From the cell containing the given text, extract its center point as [x, y] coordinate. 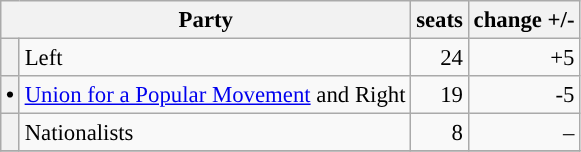
19 [440, 95]
24 [440, 58]
• [10, 95]
change +/- [524, 20]
– [524, 133]
+5 [524, 58]
8 [440, 133]
-5 [524, 95]
seats [440, 20]
Left [215, 58]
Union for a Popular Movement and Right [215, 95]
Party [206, 20]
Nationalists [215, 133]
